Capture the cell that displays the provided text and extract its [x, y] central coordinate. 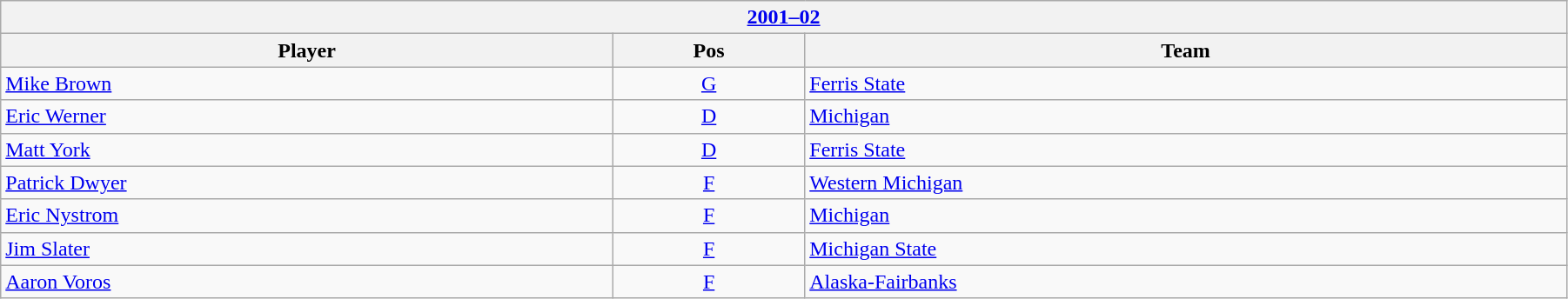
Team [1186, 50]
Eric Werner [307, 116]
Patrick Dwyer [307, 183]
Western Michigan [1186, 183]
Jim Slater [307, 249]
Michigan State [1186, 249]
Player [307, 50]
Alaska-Fairbanks [1186, 282]
Pos [708, 50]
Mike Brown [307, 83]
Eric Nystrom [307, 216]
Matt York [307, 149]
2001–02 [784, 17]
G [708, 83]
Aaron Voros [307, 282]
